Scan for the cell matching the given text and deliver its (x, y) coordinate at center. 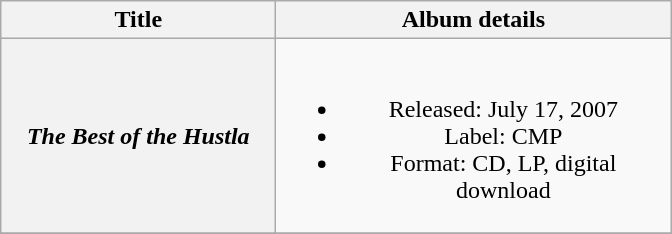
Album details (474, 20)
Title (138, 20)
Released: July 17, 2007Label: CMPFormat: CD, LP, digital download (474, 136)
The Best of the Hustla (138, 136)
